Identify which cell holds the provided text, then report its [X, Y] central coordinate. 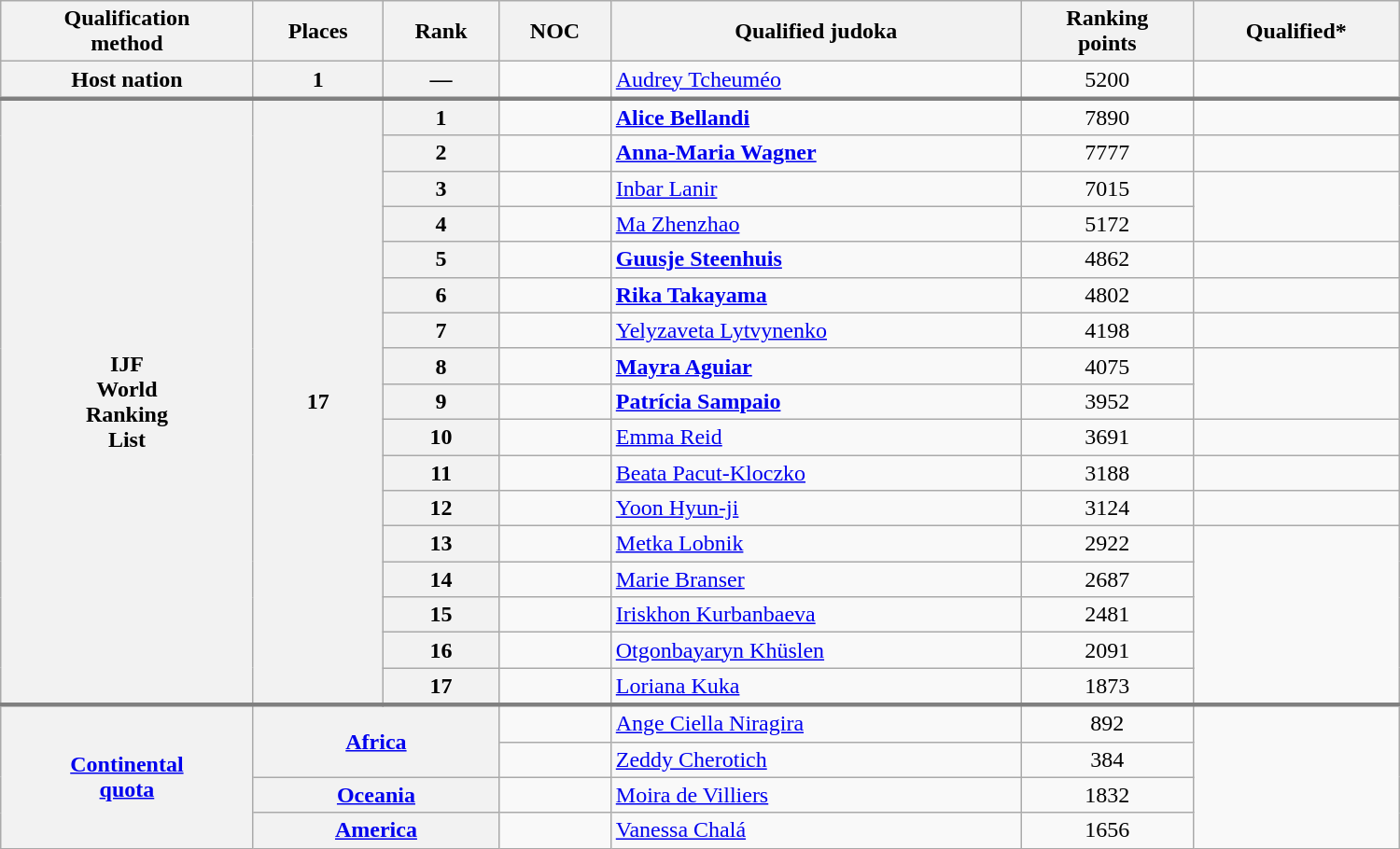
Places [317, 32]
2687 [1107, 579]
Emma Reid [816, 437]
2481 [1107, 615]
7 [441, 330]
10 [441, 437]
384 [1107, 759]
7890 [1107, 117]
5172 [1107, 224]
4802 [1107, 295]
Host nation [127, 80]
Marie Branser [816, 579]
Continentalquota [127, 776]
Qualified judoka [816, 32]
1873 [1107, 687]
Iriskhon Kurbanbaeva [816, 615]
2 [441, 153]
Mayra Aguiar [816, 366]
Beata Pacut-Kloczko [816, 473]
8 [441, 366]
5200 [1107, 80]
Zeddy Cherotich [816, 759]
Moira de Villiers [816, 795]
Yoon Hyun-ji [816, 508]
1656 [1107, 830]
NOC [554, 32]
America [376, 830]
4075 [1107, 366]
4 [441, 224]
12 [441, 508]
Ange Ciella Niragira [816, 723]
Patrícia Sampaio [816, 401]
Rankingpoints [1107, 32]
4862 [1107, 259]
7015 [1107, 188]
Alice Bellandi [816, 117]
4198 [1107, 330]
Loriana Kuka [816, 687]
Oceania [376, 795]
2922 [1107, 544]
3 [441, 188]
Qualified* [1295, 32]
3691 [1107, 437]
Vanessa Chalá [816, 830]
Qualificationmethod [127, 32]
Yelyzaveta Lytvynenko [816, 330]
— [441, 80]
15 [441, 615]
Rika Takayama [816, 295]
6 [441, 295]
3188 [1107, 473]
Inbar Lanir [816, 188]
Audrey Tcheuméo [816, 80]
9 [441, 401]
7777 [1107, 153]
1832 [1107, 795]
Africa [376, 741]
16 [441, 650]
Guusje Steenhuis [816, 259]
14 [441, 579]
IJFWorldRankingList [127, 401]
3124 [1107, 508]
892 [1107, 723]
Anna-Maria Wagner [816, 153]
Otgonbayaryn Khüslen [816, 650]
11 [441, 473]
5 [441, 259]
Metka Lobnik [816, 544]
Rank [441, 32]
Ma Zhenzhao [816, 224]
13 [441, 544]
2091 [1107, 650]
3952 [1107, 401]
